Search for the cell housing the specified text and yield its [X, Y] center coordinate. 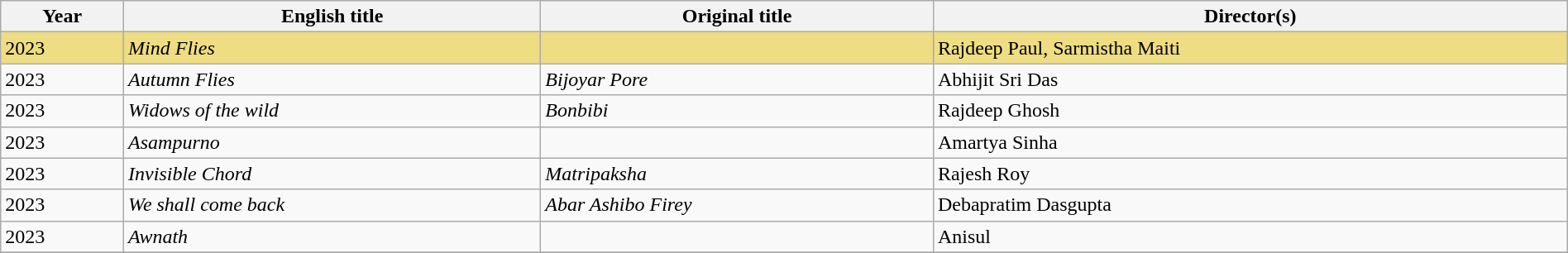
Bijoyar Pore [738, 79]
Widows of the wild [332, 111]
We shall come back [332, 205]
Rajesh Roy [1250, 174]
Rajdeep Paul, Sarmistha Maiti [1250, 48]
Anisul [1250, 236]
Debapratim Dasgupta [1250, 205]
Abhijit Sri Das [1250, 79]
Abar Ashibo Firey [738, 205]
Mind Flies [332, 48]
Amartya Sinha [1250, 142]
Rajdeep Ghosh [1250, 111]
Matripaksha [738, 174]
Bonbibi [738, 111]
Director(s) [1250, 17]
Awnath [332, 236]
Year [63, 17]
Asampurno [332, 142]
Invisible Chord [332, 174]
Original title [738, 17]
English title [332, 17]
Autumn Flies [332, 79]
